Provide the (X, Y) coordinate of the cell's center where the given text is located.  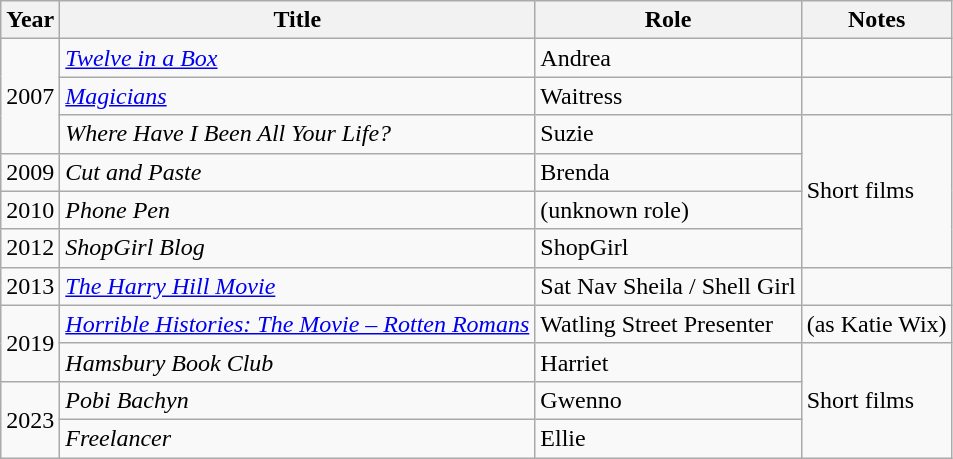
2010 (30, 210)
ShopGirl (668, 248)
Phone Pen (298, 210)
(as Katie Wix) (876, 324)
Role (668, 20)
Horrible Histories: The Movie – Rotten Romans (298, 324)
2013 (30, 286)
ShopGirl Blog (298, 248)
Waitress (668, 96)
(unknown role) (668, 210)
2007 (30, 96)
2019 (30, 343)
The Harry Hill Movie (298, 286)
2023 (30, 419)
Harriet (668, 362)
Andrea (668, 58)
Where Have I Been All Your Life? (298, 134)
Notes (876, 20)
Freelancer (298, 438)
Twelve in a Box (298, 58)
2009 (30, 172)
Gwenno (668, 400)
Suzie (668, 134)
Hamsbury Book Club (298, 362)
Cut and Paste (298, 172)
Magicians (298, 96)
Watling Street Presenter (668, 324)
Sat Nav Sheila / Shell Girl (668, 286)
Ellie (668, 438)
Brenda (668, 172)
Pobi Bachyn (298, 400)
Title (298, 20)
2012 (30, 248)
Year (30, 20)
